Detect which cell encompasses the target text, then output its [x, y] center coordinate. 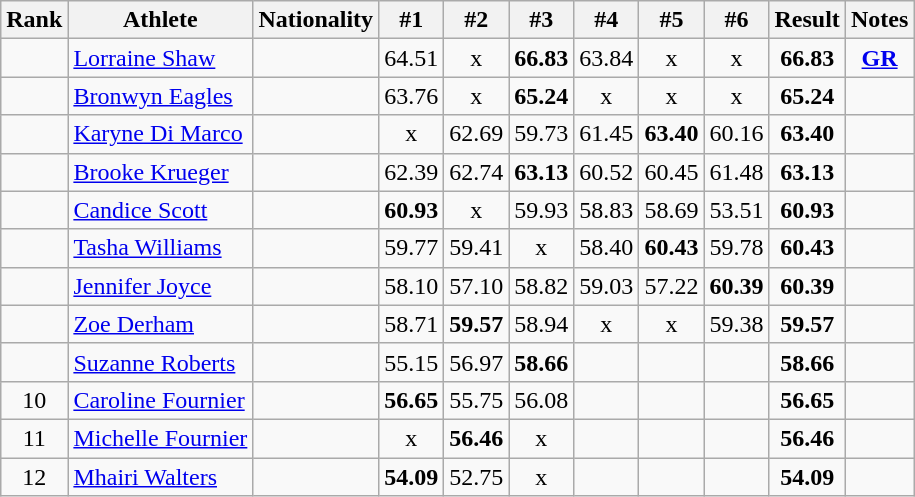
#2 [476, 20]
Karyne Di Marco [160, 134]
62.69 [476, 134]
58.82 [542, 286]
60.45 [672, 172]
Suzanne Roberts [160, 362]
Brooke Krueger [160, 172]
58.10 [412, 286]
#6 [736, 20]
Michelle Fournier [160, 438]
59.78 [736, 248]
60.52 [606, 172]
57.10 [476, 286]
Result [807, 20]
58.40 [606, 248]
59.77 [412, 248]
56.97 [476, 362]
GR [879, 58]
59.03 [606, 286]
63.84 [606, 58]
Bronwyn Eagles [160, 96]
52.75 [476, 477]
55.15 [412, 362]
Candice Scott [160, 210]
Tasha Williams [160, 248]
Nationality [316, 20]
12 [34, 477]
63.76 [412, 96]
Jennifer Joyce [160, 286]
#4 [606, 20]
59.38 [736, 324]
64.51 [412, 58]
Mhairi Walters [160, 477]
61.48 [736, 172]
11 [34, 438]
#3 [542, 20]
Lorraine Shaw [160, 58]
#5 [672, 20]
61.45 [606, 134]
62.39 [412, 172]
Rank [34, 20]
Caroline Fournier [160, 400]
58.69 [672, 210]
53.51 [736, 210]
Zoe Derham [160, 324]
Notes [879, 20]
57.22 [672, 286]
#1 [412, 20]
59.93 [542, 210]
58.71 [412, 324]
60.16 [736, 134]
55.75 [476, 400]
10 [34, 400]
59.41 [476, 248]
59.73 [542, 134]
56.08 [542, 400]
Athlete [160, 20]
58.83 [606, 210]
62.74 [476, 172]
58.94 [542, 324]
